Detect which cell encompasses the target text, then output its [X, Y] center coordinate. 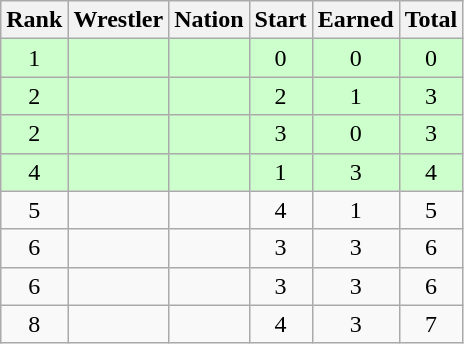
Total [431, 20]
Earned [356, 20]
Nation [209, 20]
8 [34, 324]
7 [431, 324]
Wrestler [118, 20]
Start [280, 20]
Rank [34, 20]
